For the text-containing cell, return its midpoint in [X, Y] coordinate format. 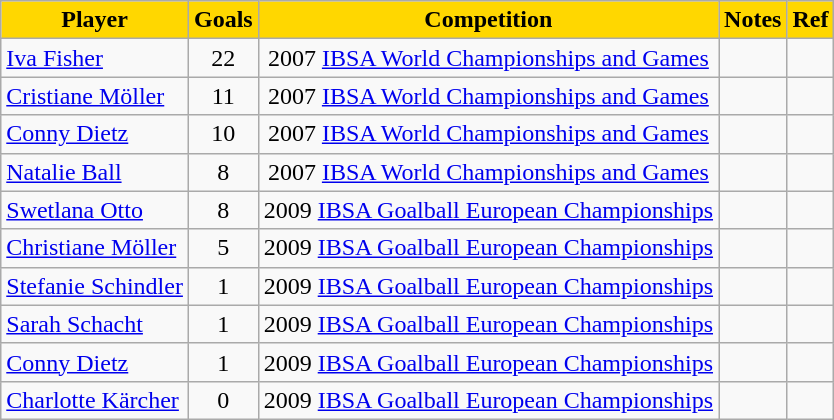
22 [223, 58]
Iva Fisher [95, 58]
Notes [753, 20]
Natalie Ball [95, 172]
Christiane Möller [95, 248]
Cristiane Möller [95, 96]
Competition [488, 20]
Sarah Schacht [95, 324]
Player [95, 20]
Stefanie Schindler [95, 286]
0 [223, 400]
5 [223, 248]
11 [223, 96]
Goals [223, 20]
Swetlana Otto [95, 210]
Ref [810, 20]
Charlotte Kärcher [95, 400]
10 [223, 134]
